Provide the [x, y] coordinate of the cell's center where the given text is located.  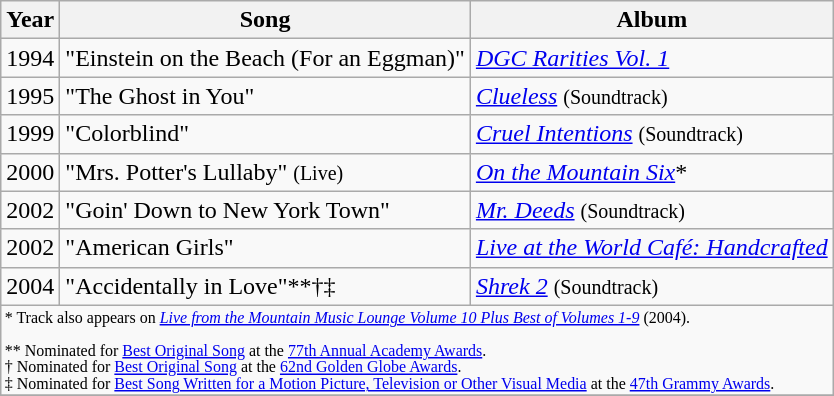
"Goin' Down to New York Town" [266, 210]
Clueless (Soundtrack) [652, 96]
1995 [30, 96]
DGC Rarities Vol. 1 [652, 58]
Song [266, 20]
Cruel Intentions (Soundtrack) [652, 134]
Shrek 2 (Soundtrack) [652, 286]
On the Mountain Six* [652, 172]
"Accidentally in Love"**†‡ [266, 286]
Album [652, 20]
2000 [30, 172]
"The Ghost in You" [266, 96]
"Colorblind" [266, 134]
"Einstein on the Beach (For an Eggman)" [266, 58]
2004 [30, 286]
1999 [30, 134]
Year [30, 20]
"American Girls" [266, 248]
1994 [30, 58]
Mr. Deeds (Soundtrack) [652, 210]
"Mrs. Potter's Lullaby" (Live) [266, 172]
Live at the World Café: Handcrafted [652, 248]
